Detect which cell encompasses the target text, then output its [X, Y] center coordinate. 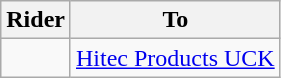
To [175, 20]
Rider [36, 20]
Hitec Products UCK [175, 58]
